Capture the cell that displays the provided text and extract its (X, Y) central coordinate. 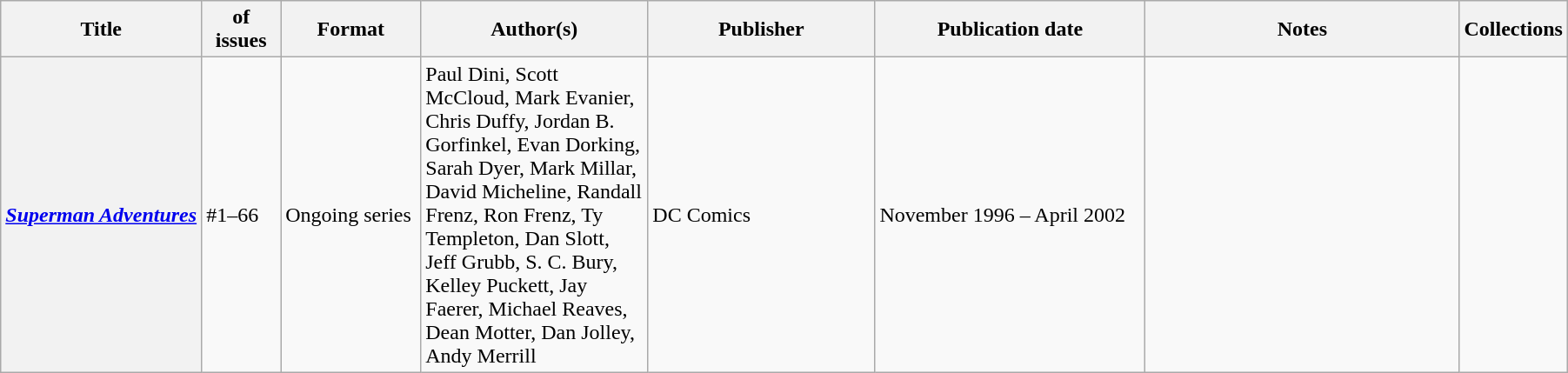
Publisher (762, 30)
Notes (1303, 30)
Collections (1513, 30)
Format (351, 30)
Title (101, 30)
Superman Adventures (101, 215)
DC Comics (762, 215)
Author(s) (534, 30)
November 1996 – April 2002 (1011, 215)
#1–66 (242, 215)
Publication date (1011, 30)
Ongoing series (351, 215)
of issues (242, 30)
